Return the (x, y) coordinate for the center point of the cell that contains the specified text.  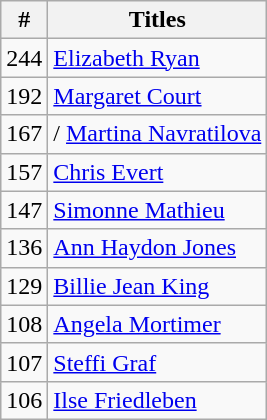
Elizabeth Ryan (158, 58)
106 (24, 400)
Titles (158, 20)
Simonne Mathieu (158, 210)
Chris Evert (158, 172)
108 (24, 324)
192 (24, 96)
136 (24, 248)
# (24, 20)
147 (24, 210)
157 (24, 172)
Ilse Friedleben (158, 400)
Angela Mortimer (158, 324)
Margaret Court (158, 96)
129 (24, 286)
Billie Jean King (158, 286)
107 (24, 362)
Steffi Graf (158, 362)
244 (24, 58)
/ Martina Navratilova (158, 134)
Ann Haydon Jones (158, 248)
167 (24, 134)
